Determine the (X, Y) coordinate at the center of the cell enclosing the given text.  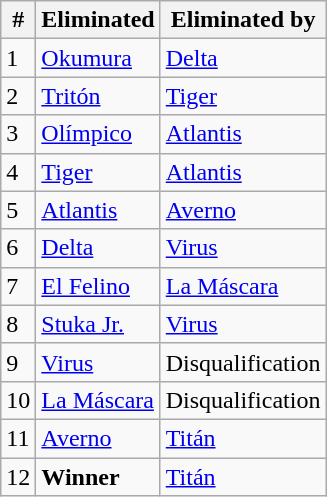
Okumura (98, 58)
Olímpico (98, 134)
7 (18, 286)
El Felino (98, 286)
8 (18, 324)
2 (18, 96)
Stuka Jr. (98, 324)
3 (18, 134)
Eliminated by (243, 20)
Eliminated (98, 20)
# (18, 20)
Tritón (98, 96)
5 (18, 210)
12 (18, 477)
11 (18, 438)
1 (18, 58)
Winner (98, 477)
6 (18, 248)
9 (18, 362)
10 (18, 400)
4 (18, 172)
